Return the [x, y] coordinate for the center point of the cell that contains the specified text.  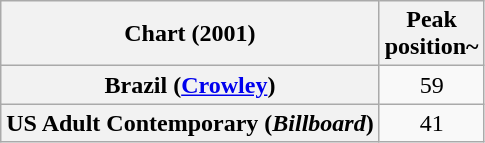
Chart (2001) [190, 34]
41 [432, 123]
US Adult Contemporary (Billboard) [190, 123]
Brazil (Crowley) [190, 85]
59 [432, 85]
Peakposition~ [432, 34]
